Identify which cell holds the provided text, then report its [X, Y] central coordinate. 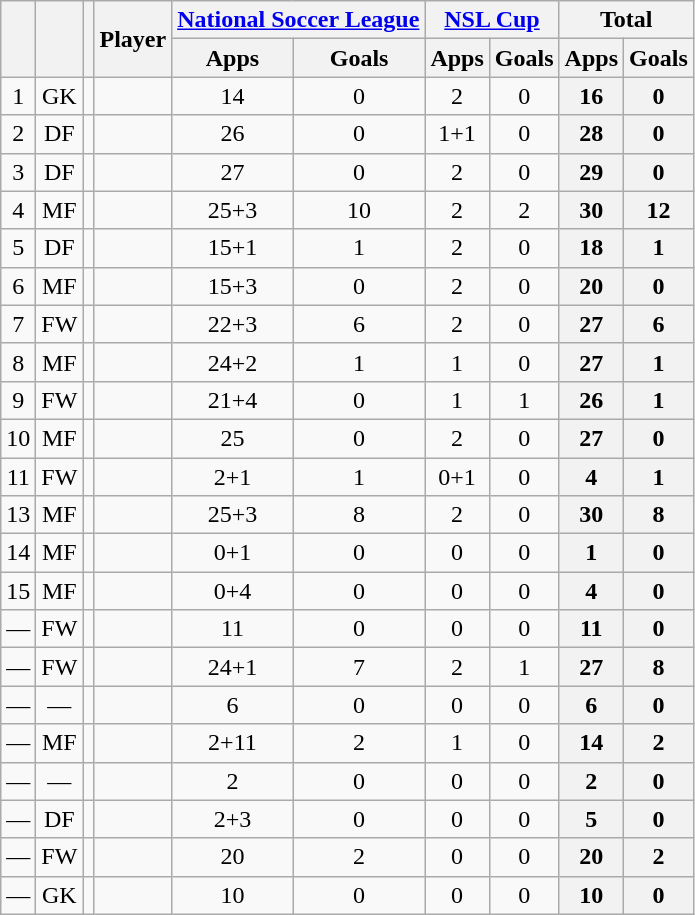
NSL Cup [492, 20]
24+2 [233, 362]
15 [18, 591]
25 [233, 438]
9 [18, 400]
28 [591, 134]
21+4 [233, 400]
22+3 [233, 324]
2+11 [233, 743]
3 [18, 172]
16 [591, 96]
0+4 [233, 591]
12 [659, 210]
National Soccer League [298, 20]
18 [591, 248]
2+3 [233, 819]
29 [591, 172]
15+1 [233, 248]
Player [133, 39]
13 [18, 515]
2+1 [233, 477]
Total [626, 20]
15+3 [233, 286]
1+1 [457, 134]
24+1 [233, 667]
